Search for the cell housing the specified text and yield its (x, y) center coordinate. 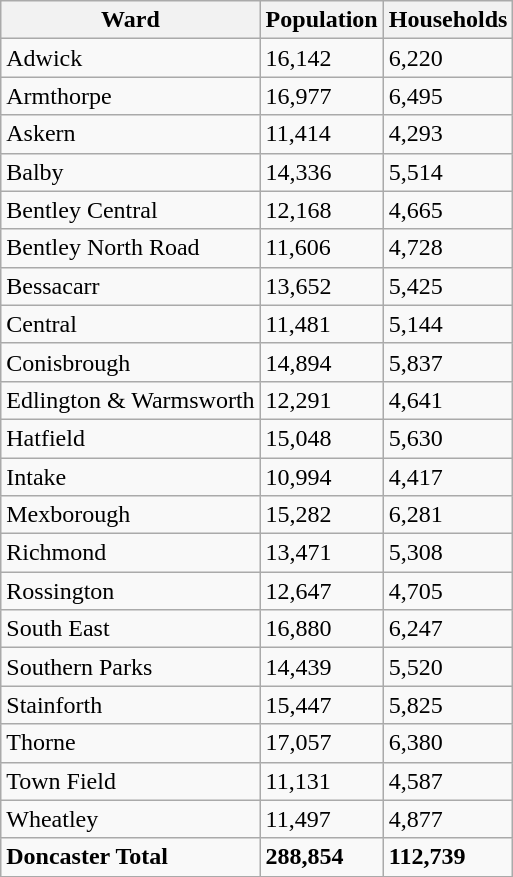
12,647 (322, 591)
4,641 (448, 400)
Balby (130, 172)
4,417 (448, 477)
5,425 (448, 286)
12,168 (322, 210)
Thorne (130, 743)
Edlington & Warmsworth (130, 400)
5,825 (448, 705)
16,977 (322, 96)
5,520 (448, 667)
11,497 (322, 819)
5,308 (448, 553)
Armthorpe (130, 96)
5,514 (448, 172)
Central (130, 324)
Households (448, 20)
4,587 (448, 781)
Hatfield (130, 438)
4,728 (448, 248)
6,220 (448, 58)
Ward (130, 20)
Intake (130, 477)
Bessacarr (130, 286)
15,282 (322, 515)
Population (322, 20)
Town Field (130, 781)
5,630 (448, 438)
6,247 (448, 629)
Adwick (130, 58)
Richmond (130, 553)
Stainforth (130, 705)
6,380 (448, 743)
6,495 (448, 96)
13,471 (322, 553)
14,894 (322, 362)
Conisbrough (130, 362)
Wheatley (130, 819)
Rossington (130, 591)
11,606 (322, 248)
17,057 (322, 743)
15,048 (322, 438)
Mexborough (130, 515)
11,414 (322, 134)
16,142 (322, 58)
12,291 (322, 400)
5,144 (448, 324)
15,447 (322, 705)
112,739 (448, 857)
4,877 (448, 819)
4,665 (448, 210)
South East (130, 629)
288,854 (322, 857)
5,837 (448, 362)
Bentley Central (130, 210)
13,652 (322, 286)
11,131 (322, 781)
14,439 (322, 667)
16,880 (322, 629)
4,293 (448, 134)
Bentley North Road (130, 248)
10,994 (322, 477)
Southern Parks (130, 667)
4,705 (448, 591)
14,336 (322, 172)
Askern (130, 134)
11,481 (322, 324)
Doncaster Total (130, 857)
6,281 (448, 515)
